Find where the given text appears and provide that cell's center as [X, Y] coordinate. 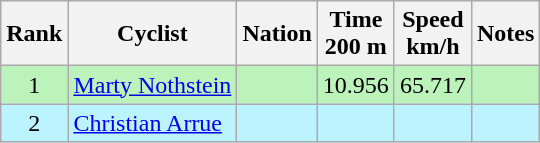
10.956 [356, 85]
Rank [34, 34]
65.717 [432, 85]
2 [34, 123]
Cyclist [152, 34]
Christian Arrue [152, 123]
Speedkm/h [432, 34]
1 [34, 85]
Notes [505, 34]
Nation [277, 34]
Time200 m [356, 34]
Marty Nothstein [152, 85]
